Return the [X, Y] coordinate for the center point of the cell that contains the specified text.  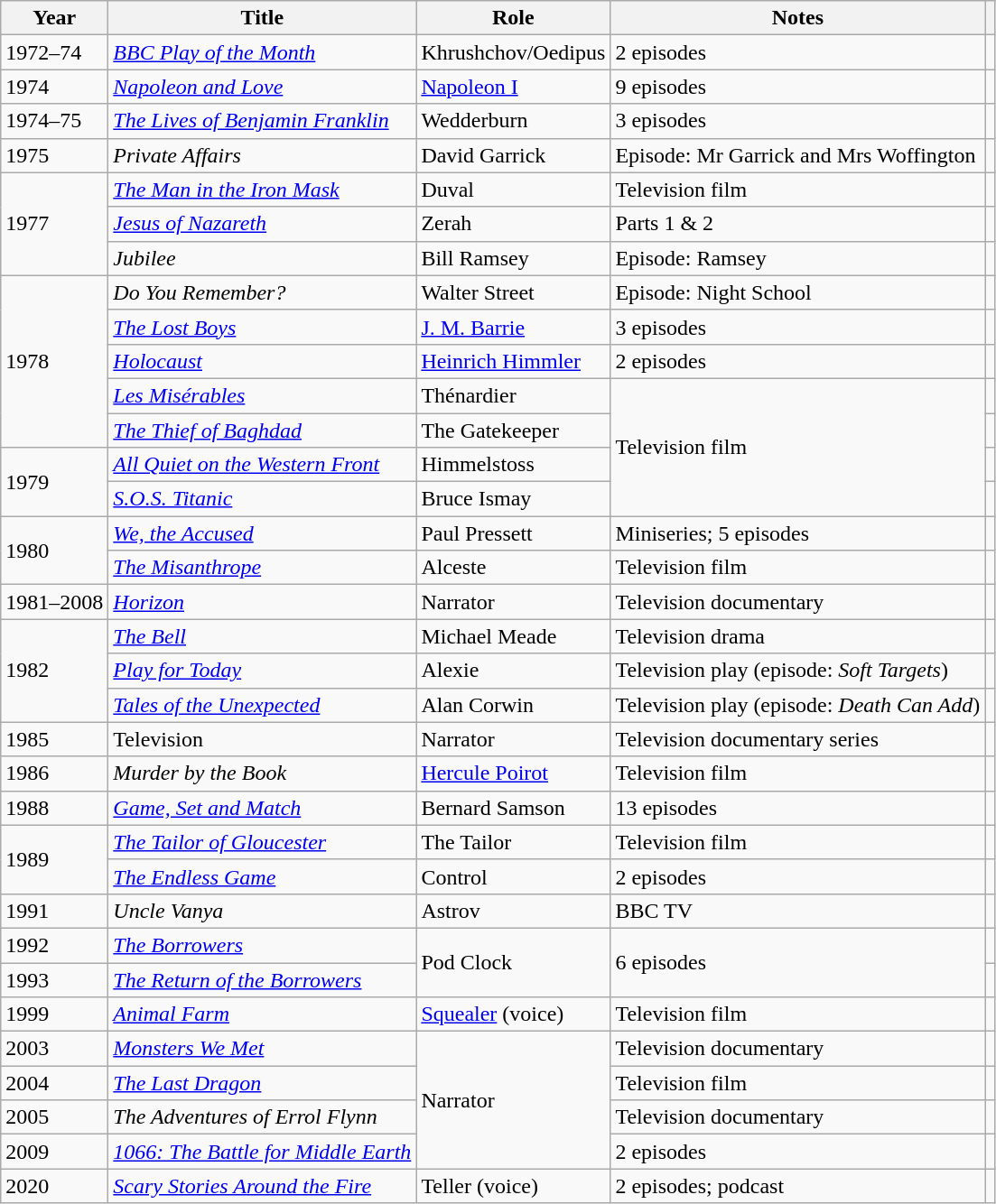
J. M. Barrie [513, 327]
Television play (episode: Soft Targets) [798, 671]
Scary Stories Around the Fire [262, 1186]
1991 [54, 911]
We, the Accused [262, 533]
Alexie [513, 671]
Walter Street [513, 292]
Khrushchov/Oedipus [513, 52]
1975 [54, 155]
All Quiet on the Western Front [262, 465]
Monsters We Met [262, 1049]
2004 [54, 1083]
Game, Set and Match [262, 808]
1974–75 [54, 121]
Year [54, 18]
Do You Remember? [262, 292]
Hercule Poirot [513, 773]
The Misanthrope [262, 568]
Animal Farm [262, 1014]
Episode: Ramsey [798, 258]
David Garrick [513, 155]
Himmelstoss [513, 465]
1999 [54, 1014]
Role [513, 18]
Bruce Ismay [513, 499]
The Lost Boys [262, 327]
9 episodes [798, 87]
The Return of the Borrowers [262, 979]
The Lives of Benjamin Franklin [262, 121]
13 episodes [798, 808]
Alan Corwin [513, 705]
Astrov [513, 911]
1992 [54, 945]
Jubilee [262, 258]
1974 [54, 87]
The Bell [262, 636]
1981–2008 [54, 602]
Title [262, 18]
Murder by the Book [262, 773]
Television documentary series [798, 739]
The Tailor [513, 842]
The Last Dragon [262, 1083]
Miniseries; 5 episodes [798, 533]
Horizon [262, 602]
Holocaust [262, 361]
6 episodes [798, 962]
Heinrich Himmler [513, 361]
Notes [798, 18]
Les Misérables [262, 395]
Episode: Mr Garrick and Mrs Woffington [798, 155]
Private Affairs [262, 155]
Paul Pressett [513, 533]
Television drama [798, 636]
Napoleon and Love [262, 87]
2009 [54, 1152]
1979 [54, 482]
Tales of the Unexpected [262, 705]
2 episodes; podcast [798, 1186]
1993 [54, 979]
1066: The Battle for Middle Earth [262, 1152]
The Endless Game [262, 876]
BBC TV [798, 911]
1977 [54, 224]
1972–74 [54, 52]
2005 [54, 1117]
1980 [54, 551]
1988 [54, 808]
1982 [54, 671]
Alceste [513, 568]
Television [262, 739]
Jesus of Nazareth [262, 224]
Squealer (voice) [513, 1014]
2020 [54, 1186]
The Man in the Iron Mask [262, 190]
Pod Clock [513, 962]
BBC Play of the Month [262, 52]
The Borrowers [262, 945]
Parts 1 & 2 [798, 224]
The Adventures of Errol Flynn [262, 1117]
Duval [513, 190]
1989 [54, 859]
1986 [54, 773]
Thénardier [513, 395]
Napoleon I [513, 87]
Wedderburn [513, 121]
The Gatekeeper [513, 431]
Zerah [513, 224]
1978 [54, 361]
Bernard Samson [513, 808]
The Tailor of Gloucester [262, 842]
Teller (voice) [513, 1186]
Control [513, 876]
2003 [54, 1049]
Bill Ramsey [513, 258]
1985 [54, 739]
Play for Today [262, 671]
The Thief of Baghdad [262, 431]
Television play (episode: Death Can Add) [798, 705]
Episode: Night School [798, 292]
S.O.S. Titanic [262, 499]
Michael Meade [513, 636]
Uncle Vanya [262, 911]
